Determine the [X, Y] coordinate at the center of the cell enclosing the given text.  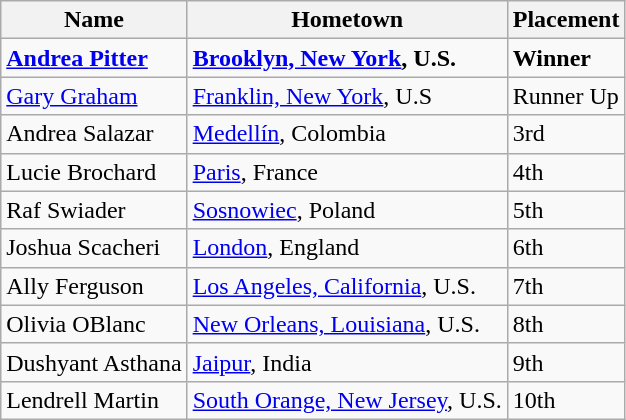
Medellín, Colombia [347, 134]
Brooklyn, New York, U.S. [347, 58]
Sosnowiec, Poland [347, 210]
Los Angeles, California, U.S. [347, 286]
8th [566, 324]
10th [566, 400]
Lucie Brochard [94, 172]
Runner Up [566, 96]
London, England [347, 248]
Gary Graham [94, 96]
9th [566, 362]
3rd [566, 134]
Raf Swiader [94, 210]
Lendrell Martin [94, 400]
New Orleans, Louisiana, U.S. [347, 324]
Paris, France [347, 172]
Ally Ferguson [94, 286]
Placement [566, 20]
Hometown [347, 20]
Andrea Salazar [94, 134]
Dushyant Asthana [94, 362]
6th [566, 248]
Joshua Scacheri [94, 248]
Winner [566, 58]
Franklin, New York, U.S [347, 96]
Olivia OBlanc [94, 324]
Andrea Pitter [94, 58]
South Orange, New Jersey, U.S. [347, 400]
5th [566, 210]
Jaipur, India [347, 362]
4th [566, 172]
Name [94, 20]
7th [566, 286]
